Scan for the cell matching the given text and deliver its (x, y) coordinate at center. 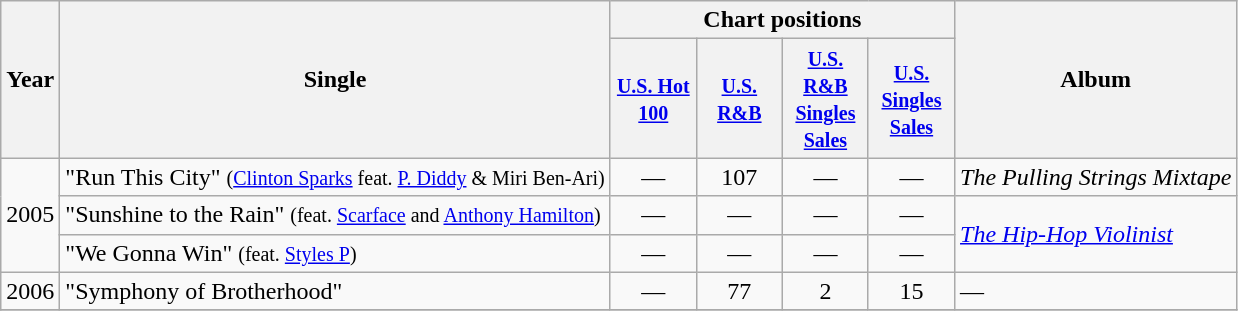
U.S. Hot 100 (653, 98)
Album (1096, 80)
77 (739, 291)
Single (335, 80)
2006 (30, 291)
U.S. R&B (739, 98)
15 (911, 291)
The Pulling Strings Mixtape (1096, 177)
Year (30, 80)
2005 (30, 215)
Chart positions (782, 20)
"Run This City" (Clinton Sparks feat. P. Diddy & Miri Ben-Ari) (335, 177)
"Symphony of Brotherhood" (335, 291)
"We Gonna Win" (feat. Styles P) (335, 253)
U.S. Singles Sales (911, 98)
2 (825, 291)
U.S. R&B Singles Sales (825, 98)
107 (739, 177)
The Hip-Hop Violinist (1096, 234)
"Sunshine to the Rain" (feat. Scarface and Anthony Hamilton) (335, 215)
